For the text-containing cell, return its midpoint in (x, y) coordinate format. 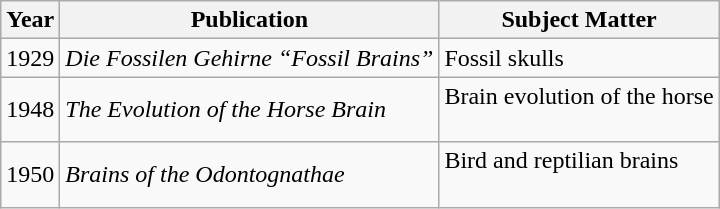
Brains of the Odontognathae (250, 174)
The Evolution of the Horse Brain (250, 110)
1948 (30, 110)
Subject Matter (579, 20)
1950 (30, 174)
Year (30, 20)
Fossil skulls (579, 58)
Publication (250, 20)
Brain evolution of the horse (579, 110)
Die Fossilen Gehirne “Fossil Brains” (250, 58)
1929 (30, 58)
Bird and reptilian brains (579, 174)
